From the cell containing the given text, extract its center point as [x, y] coordinate. 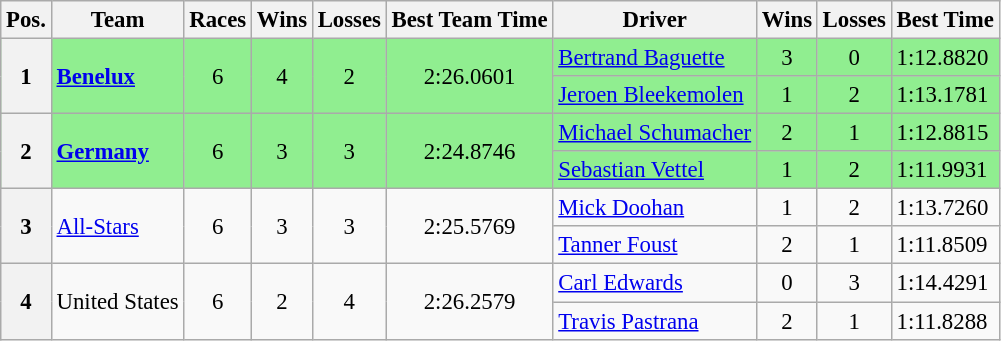
Best Time [945, 20]
1:12.8820 [945, 58]
Bertrand Baguette [655, 58]
Germany [118, 152]
1:13.1781 [945, 95]
1:11.8509 [945, 245]
United States [118, 302]
2:25.5769 [470, 226]
Pos. [26, 20]
Races [218, 20]
2:26.0601 [470, 76]
1:11.9931 [945, 170]
Benelux [118, 76]
Sebastian Vettel [655, 170]
1:11.8288 [945, 321]
All-Stars [118, 226]
1:14.4291 [945, 283]
1:13.7260 [945, 208]
Jeroen Bleekemolen [655, 95]
Driver [655, 20]
Best Team Time [470, 20]
Travis Pastrana [655, 321]
Tanner Foust [655, 245]
2:24.8746 [470, 152]
Mick Doohan [655, 208]
Carl Edwards [655, 283]
2:26.2579 [470, 302]
Team [118, 20]
1:12.8815 [945, 133]
Michael Schumacher [655, 133]
